Identify which cell holds the provided text, then report its (x, y) central coordinate. 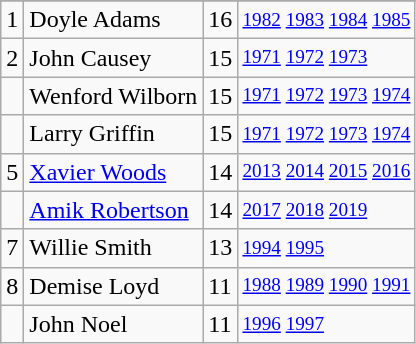
Demise Loyd (114, 286)
John Noel (114, 324)
Willie Smith (114, 248)
2 (12, 58)
1994 1995 (326, 248)
Wenford Wilborn (114, 96)
2013 2014 2015 2016 (326, 172)
13 (220, 248)
1 (12, 20)
Amik Robertson (114, 210)
16 (220, 20)
Larry Griffin (114, 134)
8 (12, 286)
John Causey (114, 58)
1988 1989 1990 1991 (326, 286)
Xavier Woods (114, 172)
5 (12, 172)
1982 1983 1984 1985 (326, 20)
1996 1997 (326, 324)
2017 2018 2019 (326, 210)
Doyle Adams (114, 20)
7 (12, 248)
1971 1972 1973 (326, 58)
